For the text-containing cell, return its midpoint in (x, y) coordinate format. 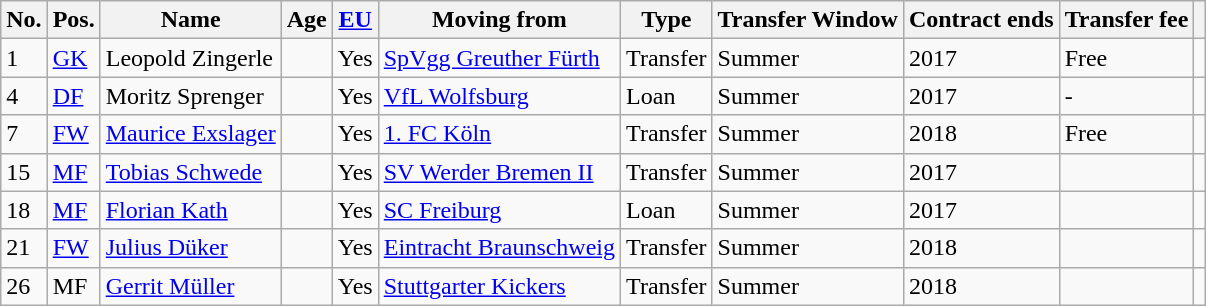
SC Freiburg (499, 210)
Age (306, 20)
21 (24, 248)
EU (355, 20)
Florian Kath (190, 210)
Moving from (499, 20)
7 (24, 134)
- (1126, 96)
Maurice Exslager (190, 134)
Name (190, 20)
Moritz Sprenger (190, 96)
GK (74, 58)
1. FC Köln (499, 134)
No. (24, 20)
4 (24, 96)
Transfer Window (808, 20)
Pos. (74, 20)
Gerrit Müller (190, 286)
Eintracht Braunschweig (499, 248)
Julius Düker (190, 248)
18 (24, 210)
Stuttgarter Kickers (499, 286)
Contract ends (981, 20)
Leopold Zingerle (190, 58)
15 (24, 172)
Transfer fee (1126, 20)
1 (24, 58)
Tobias Schwede (190, 172)
SV Werder Bremen II (499, 172)
DF (74, 96)
26 (24, 286)
VfL Wolfsburg (499, 96)
SpVgg Greuther Fürth (499, 58)
Type (667, 20)
